Pinpoint the cell where the given text exists, returning its (X, Y) midpoint coordinate. 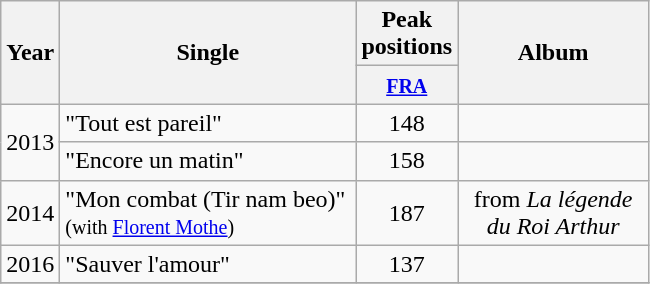
FRA (407, 85)
2013 (30, 142)
158 (407, 161)
2016 (30, 264)
Peak positions (407, 34)
"Tout est pareil" (208, 123)
Year (30, 52)
2014 (30, 212)
"Mon combat (Tir nam beo)" (with Florent Mothe) (208, 212)
from La légende du Roi Arthur (554, 212)
"Sauver l'amour" (208, 264)
"Encore un matin" (208, 161)
Album (554, 52)
148 (407, 123)
137 (407, 264)
187 (407, 212)
Single (208, 52)
